Return [X, Y] of the center of cell containing provided text 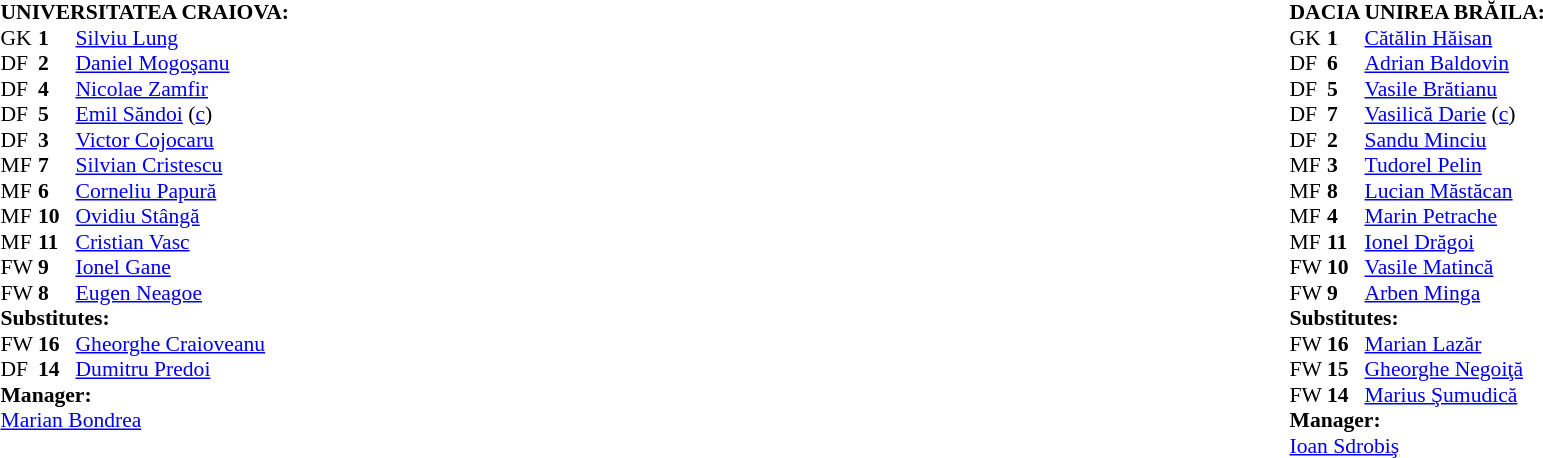
Manager: [144, 395]
Cristian Vasc [182, 242]
15 [1346, 369]
Silviu Lung [182, 38]
Dumitru Predoi [182, 369]
Nicolae Zamfir [182, 89]
Ovidiu Stângă [182, 217]
UNIVERSITATEA CRAIOVA: [144, 13]
Marian Bondrea [144, 421]
Substitutes: [144, 319]
Corneliu Papură [182, 191]
Silvian Cristescu [182, 165]
Eugen Neagoe [182, 293]
Emil Săndoi (c) [182, 115]
Daniel Mogoşanu [182, 63]
Ionel Gane [182, 267]
Gheorghe Craioveanu [182, 344]
Victor Cojocaru [182, 140]
